Search for the cell housing the specified text and yield its [x, y] center coordinate. 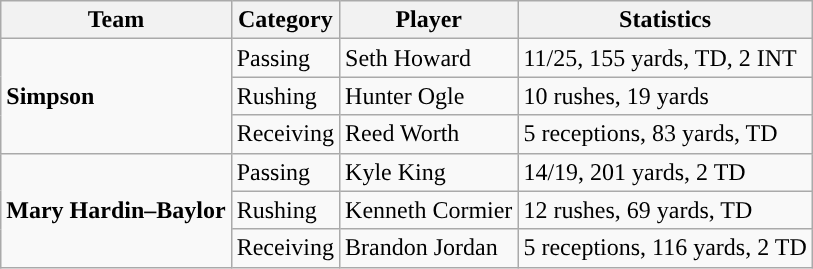
Hunter Ogle [429, 96]
5 receptions, 116 yards, 2 TD [665, 248]
Category [285, 20]
Mary Hardin–Baylor [116, 210]
Seth Howard [429, 58]
Kyle King [429, 172]
12 rushes, 69 yards, TD [665, 210]
Statistics [665, 20]
Simpson [116, 96]
Player [429, 20]
Team [116, 20]
14/19, 201 yards, 2 TD [665, 172]
5 receptions, 83 yards, TD [665, 134]
10 rushes, 19 yards [665, 96]
Brandon Jordan [429, 248]
Kenneth Cormier [429, 210]
11/25, 155 yards, TD, 2 INT [665, 58]
Reed Worth [429, 134]
